Extract the [x, y] coordinate from the center of the cell holding the provided text.  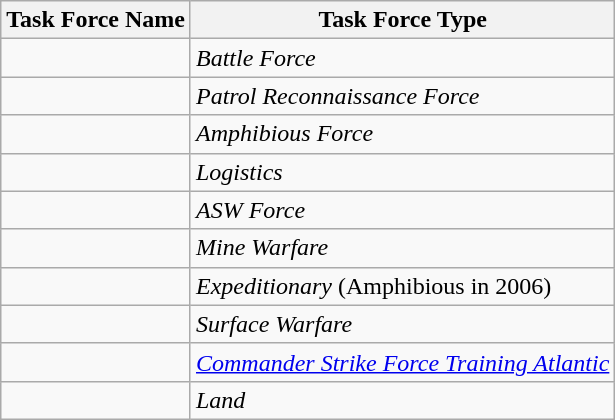
Task Force Name [96, 20]
Task Force Type [402, 20]
Surface Warfare [402, 324]
Mine Warfare [402, 248]
Battle Force [402, 58]
Amphibious Force [402, 134]
ASW Force [402, 210]
Land [402, 400]
Expeditionary (Amphibious in 2006) [402, 286]
Commander Strike Force Training Atlantic [402, 362]
Patrol Reconnaissance Force [402, 96]
Logistics [402, 172]
